Provide the [x, y] coordinate of the cell's center where the given text is located.  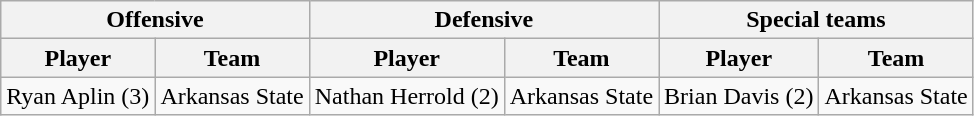
Nathan Herrold (2) [406, 96]
Offensive [155, 20]
Brian Davis (2) [739, 96]
Ryan Aplin (3) [78, 96]
Defensive [484, 20]
Special teams [816, 20]
